Provide the [X, Y] coordinate of the cell's center where the given text is located.  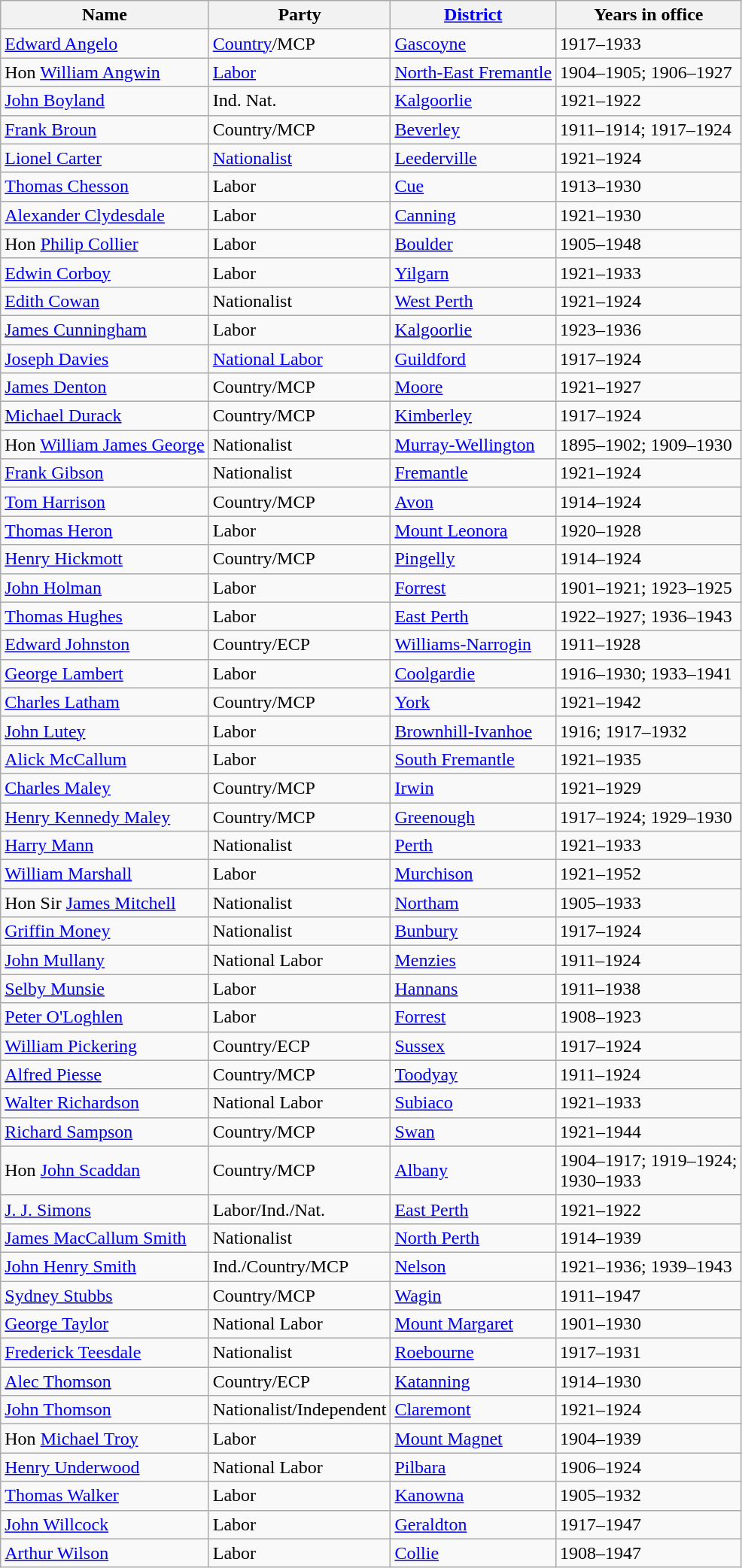
1922–1927; 1936–1943 [649, 616]
Beverley [473, 129]
Alfred Piesse [105, 1074]
Hon John Scaddan [105, 1171]
1901–1921; 1923–1925 [649, 588]
Canning [473, 215]
South Fremantle [473, 759]
Greenough [473, 816]
John Willcock [105, 1524]
Walter Richardson [105, 1103]
Mount Magnet [473, 1439]
Guildford [473, 359]
Williams-Narrogin [473, 645]
Perth [473, 846]
Moore [473, 387]
1921–1944 [649, 1132]
Brownhill-Ivanhoe [473, 731]
Coolgardie [473, 673]
1921–1935 [649, 759]
Edith Cowan [105, 301]
Years in office [649, 15]
Henry Hickmott [105, 559]
Charles Maley [105, 788]
Wagin [473, 1295]
Alick McCallum [105, 759]
Henry Kennedy Maley [105, 816]
Tom Harrison [105, 502]
William Marshall [105, 874]
Bunbury [473, 931]
Claremont [473, 1410]
Thomas Walker [105, 1496]
1917–1947 [649, 1524]
Cue [473, 187]
Joseph Davies [105, 359]
1908–1923 [649, 1017]
Subiaco [473, 1103]
Sydney Stubbs [105, 1295]
District [473, 15]
Thomas Heron [105, 530]
North-East Fremantle [473, 72]
1913–1930 [649, 187]
Frederick Teesdale [105, 1353]
Arthur Wilson [105, 1553]
Mount Margaret [473, 1324]
Henry Underwood [105, 1467]
Leederville [473, 158]
Michael Durack [105, 416]
1908–1947 [649, 1553]
Richard Sampson [105, 1132]
Toodyay [473, 1074]
Avon [473, 502]
Hon Michael Troy [105, 1439]
Frank Gibson [105, 473]
Thomas Chesson [105, 187]
Roebourne [473, 1353]
1911–1928 [649, 645]
Albany [473, 1171]
Swan [473, 1132]
Sussex [473, 1046]
Edwin Corboy [105, 272]
Charles Latham [105, 702]
Selby Munsie [105, 989]
John Mullany [105, 960]
Frank Broun [105, 129]
Thomas Hughes [105, 616]
1917–1931 [649, 1353]
Irwin [473, 788]
1911–1914; 1917–1924 [649, 129]
York [473, 702]
1917–1924; 1929–1930 [649, 816]
Edward Angelo [105, 44]
1916–1930; 1933–1941 [649, 673]
1914–1930 [649, 1381]
Pilbara [473, 1467]
Geraldton [473, 1524]
Menzies [473, 960]
James Cunningham [105, 330]
Nelson [473, 1266]
John Holman [105, 588]
Alec Thomson [105, 1381]
Gascoyne [473, 44]
1921–1942 [649, 702]
Kimberley [473, 416]
1923–1936 [649, 330]
1905–1932 [649, 1496]
Name [105, 15]
Yilgarn [473, 272]
1901–1930 [649, 1324]
1904–1917; 1919–1924;1930–1933 [649, 1171]
1895–1902; 1909–1930 [649, 445]
John Henry Smith [105, 1266]
George Taylor [105, 1324]
Northam [473, 903]
Pingelly [473, 559]
North Perth [473, 1238]
Murchison [473, 874]
1921–1927 [649, 387]
Ind. Nat. [300, 101]
1921–1930 [649, 215]
Mount Leonora [473, 530]
Harry Mann [105, 846]
1905–1933 [649, 903]
James Denton [105, 387]
1917–1933 [649, 44]
1921–1952 [649, 874]
Hannans [473, 989]
Labor/Ind./Nat. [300, 1209]
1920–1928 [649, 530]
Hon Sir James Mitchell [105, 903]
Edward Johnston [105, 645]
Ind./Country/MCP [300, 1266]
Katanning [473, 1381]
Hon William Angwin [105, 72]
Collie [473, 1553]
Boulder [473, 244]
John Boyland [105, 101]
Nationalist/Independent [300, 1410]
1921–1929 [649, 788]
West Perth [473, 301]
1906–1924 [649, 1467]
William Pickering [105, 1046]
Murray-Wellington [473, 445]
1904–1939 [649, 1439]
John Thomson [105, 1410]
Kanowna [473, 1496]
J. J. Simons [105, 1209]
James MacCallum Smith [105, 1238]
1911–1947 [649, 1295]
Alexander Clydesdale [105, 215]
Griffin Money [105, 931]
Fremantle [473, 473]
1921–1936; 1939–1943 [649, 1266]
John Lutey [105, 731]
1911–1938 [649, 989]
Party [300, 15]
1904–1905; 1906–1927 [649, 72]
1916; 1917–1932 [649, 731]
Lionel Carter [105, 158]
Hon Philip Collier [105, 244]
George Lambert [105, 673]
1905–1948 [649, 244]
Peter O'Loghlen [105, 1017]
1914–1939 [649, 1238]
Hon William James George [105, 445]
